Detect which cell encompasses the target text, then output its [X, Y] center coordinate. 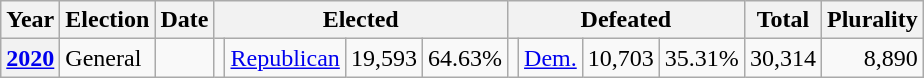
Elected [361, 20]
Year [30, 20]
2020 [30, 58]
64.63% [464, 58]
10,703 [620, 58]
Defeated [626, 20]
General [108, 58]
Republican [285, 58]
8,890 [872, 58]
Date [184, 20]
Total [782, 20]
Plurality [872, 20]
35.31% [702, 58]
19,593 [384, 58]
30,314 [782, 58]
Election [108, 20]
Dem. [551, 58]
